Return the [X, Y] coordinate for the center point of the cell that contains the specified text.  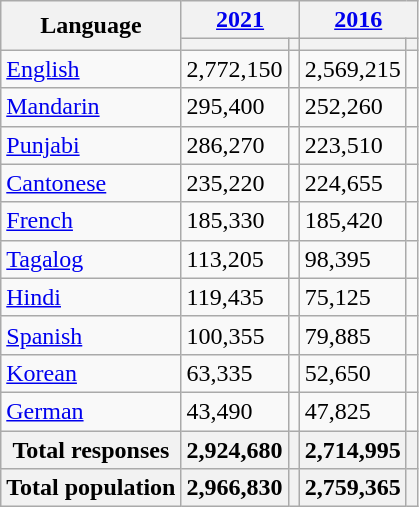
2,759,365 [352, 488]
Punjabi [91, 145]
47,825 [352, 411]
Mandarin [91, 107]
Language [91, 26]
185,420 [352, 221]
119,435 [234, 297]
French [91, 221]
43,490 [234, 411]
Spanish [91, 335]
223,510 [352, 145]
185,330 [234, 221]
224,655 [352, 183]
79,885 [352, 335]
2,714,995 [352, 449]
252,260 [352, 107]
286,270 [234, 145]
2016 [358, 20]
100,355 [234, 335]
2,569,215 [352, 69]
98,395 [352, 259]
German [91, 411]
Cantonese [91, 183]
Total population [91, 488]
113,205 [234, 259]
Hindi [91, 297]
English [91, 69]
2,772,150 [234, 69]
63,335 [234, 373]
Tagalog [91, 259]
Korean [91, 373]
295,400 [234, 107]
2021 [240, 20]
2,924,680 [234, 449]
75,125 [352, 297]
235,220 [234, 183]
52,650 [352, 373]
2,966,830 [234, 488]
Total responses [91, 449]
